Capture the cell that displays the provided text and extract its [x, y] central coordinate. 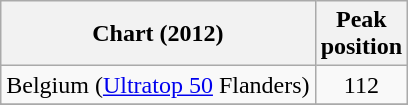
112 [361, 85]
Chart (2012) [158, 34]
Peakposition [361, 34]
Belgium (Ultratop 50 Flanders) [158, 85]
